Return the [x, y] coordinate for the center point of the cell that contains the specified text.  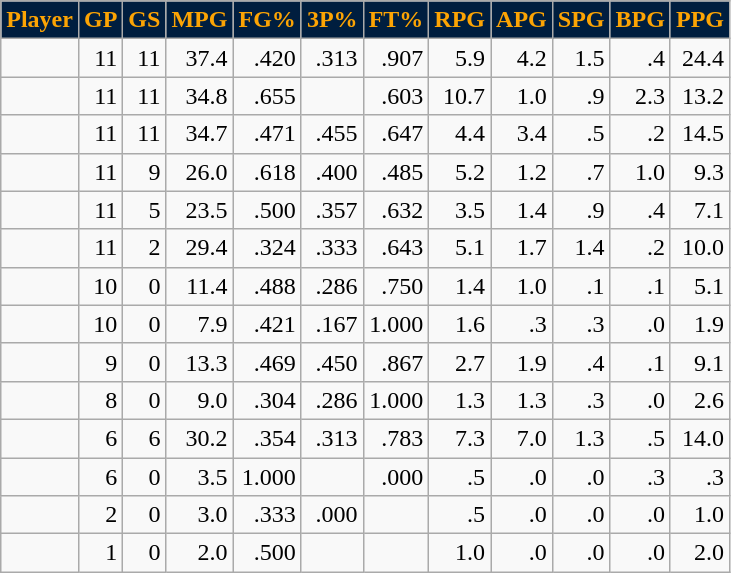
FG% [267, 20]
24.4 [700, 58]
BPG [640, 20]
.450 [332, 362]
.643 [396, 248]
14.0 [700, 438]
7.0 [522, 438]
1.5 [581, 58]
2.6 [700, 400]
GS [144, 20]
5.9 [460, 58]
8 [100, 400]
.750 [396, 286]
2.3 [640, 96]
SPG [581, 20]
.469 [267, 362]
7.3 [460, 438]
.783 [396, 438]
.354 [267, 438]
11.4 [200, 286]
9.1 [700, 362]
.603 [396, 96]
23.5 [200, 210]
10.7 [460, 96]
PPG [700, 20]
4.2 [522, 58]
RPG [460, 20]
13.3 [200, 362]
7.9 [200, 324]
.167 [332, 324]
.420 [267, 58]
3P% [332, 20]
5.2 [460, 172]
.647 [396, 134]
.471 [267, 134]
4.4 [460, 134]
.485 [396, 172]
.618 [267, 172]
.632 [396, 210]
MPG [200, 20]
9.0 [200, 400]
3.4 [522, 134]
.907 [396, 58]
1.7 [522, 248]
.488 [267, 286]
29.4 [200, 248]
1 [100, 553]
1.2 [522, 172]
.655 [267, 96]
.400 [332, 172]
.357 [332, 210]
.867 [396, 362]
10.0 [700, 248]
.455 [332, 134]
9.3 [700, 172]
3.0 [200, 515]
2.7 [460, 362]
34.8 [200, 96]
26.0 [200, 172]
.421 [267, 324]
FT% [396, 20]
7.1 [700, 210]
.7 [581, 172]
13.2 [700, 96]
37.4 [200, 58]
14.5 [700, 134]
Player [40, 20]
30.2 [200, 438]
.304 [267, 400]
GP [100, 20]
1.6 [460, 324]
.324 [267, 248]
34.7 [200, 134]
APG [522, 20]
5 [144, 210]
